Identify which cell holds the provided text, then report its (X, Y) central coordinate. 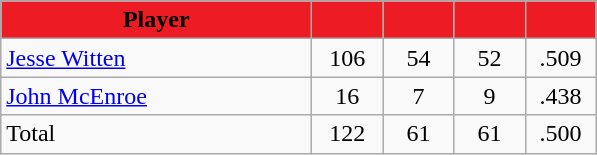
Total (156, 134)
.500 (560, 134)
106 (348, 58)
.509 (560, 58)
7 (418, 96)
16 (348, 96)
52 (490, 58)
9 (490, 96)
Player (156, 20)
.438 (560, 96)
Jesse Witten (156, 58)
John McEnroe (156, 96)
54 (418, 58)
122 (348, 134)
